Identify which cell holds the provided text, then report its (x, y) central coordinate. 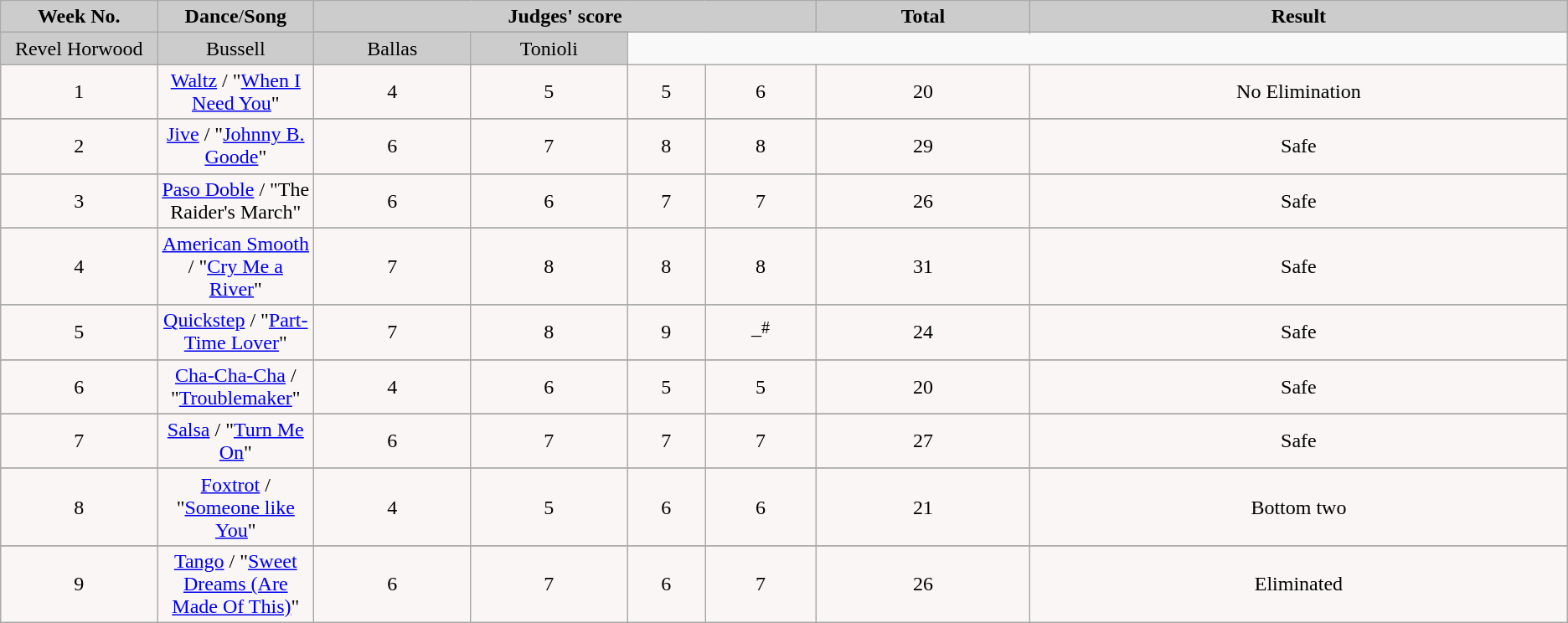
Tango / "Sweet Dreams (Are Made Of This)" (236, 584)
Week No. (79, 17)
24 (923, 332)
Revel Horwood (79, 49)
Result (1299, 17)
Total (923, 17)
Ballas (392, 49)
Tonioli (549, 49)
Paso Doble / "The Raider's March" (236, 201)
Jive / "Johnny B. Goode" (236, 146)
Bussell (236, 49)
3 (79, 201)
American Smooth / "Cry Me a River" (236, 266)
31 (923, 266)
1 (79, 92)
29 (923, 146)
Salsa / "Turn Me On" (236, 440)
Foxtrot / "Someone like You" (236, 507)
No Elimination (1299, 92)
–# (761, 332)
Bottom two (1299, 507)
Judges' score (565, 17)
2 (79, 146)
Dance/Song (236, 17)
Quickstep / "Part-Time Lover" (236, 332)
Waltz / "When I Need You" (236, 92)
21 (923, 507)
Eliminated (1299, 584)
27 (923, 440)
Cha-Cha-Cha / "Troublemaker" (236, 387)
